Scan for the cell matching the given text and deliver its (x, y) coordinate at center. 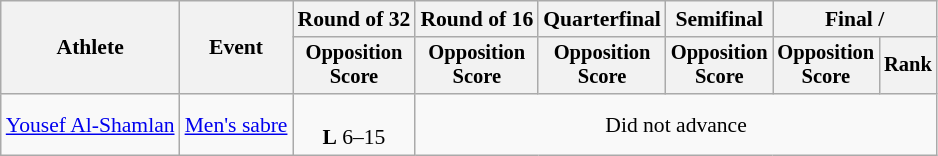
Rank (908, 66)
Final / (854, 19)
Quarterfinal (602, 19)
Yousef Al-Shamlan (90, 124)
L 6–15 (354, 124)
Event (236, 48)
Semifinal (720, 19)
Did not advance (676, 124)
Round of 32 (354, 19)
Men's sabre (236, 124)
Round of 16 (476, 19)
Athlete (90, 48)
